Return (x, y) of the center of cell containing provided text 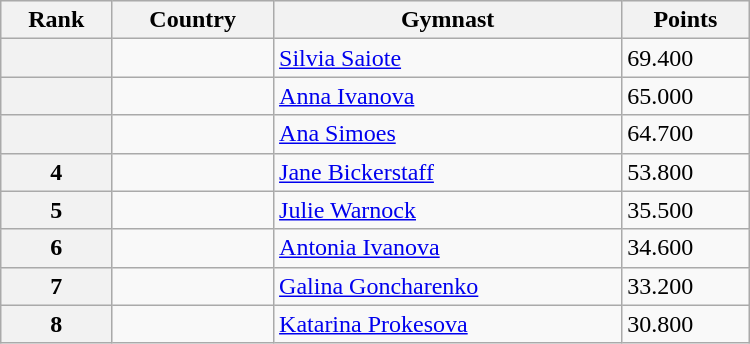
7 (56, 286)
Ana Simoes (448, 134)
64.700 (686, 134)
33.200 (686, 286)
65.000 (686, 96)
Gymnast (448, 20)
Points (686, 20)
Anna Ivanova (448, 96)
4 (56, 172)
6 (56, 248)
Silvia Saiote (448, 58)
35.500 (686, 210)
Country (193, 20)
Jane Bickerstaff (448, 172)
8 (56, 324)
Rank (56, 20)
Katarina Prokesova (448, 324)
69.400 (686, 58)
Julie Warnock (448, 210)
Antonia Ivanova (448, 248)
5 (56, 210)
53.800 (686, 172)
Galina Goncharenko (448, 286)
34.600 (686, 248)
30.800 (686, 324)
